Find where the given text appears and provide that cell's center as (X, Y) coordinate. 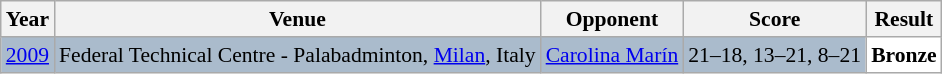
21–18, 13–21, 8–21 (774, 55)
2009 (28, 55)
Federal Technical Centre - Palabadminton, Milan, Italy (298, 55)
Venue (298, 19)
Carolina Marín (612, 55)
Year (28, 19)
Result (904, 19)
Opponent (612, 19)
Bronze (904, 55)
Score (774, 19)
